Determine the [x, y] coordinate at the center of the cell enclosing the given text.  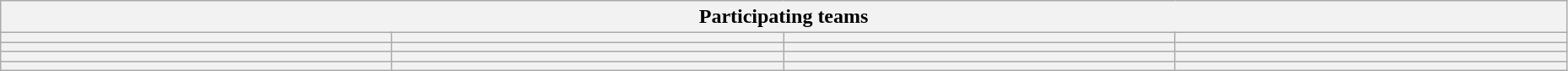
Participating teams [784, 17]
